For the text-containing cell, return its midpoint in (x, y) coordinate format. 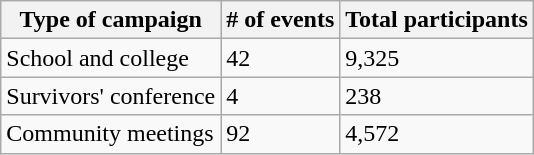
4,572 (437, 134)
Survivors' conference (111, 96)
42 (280, 58)
92 (280, 134)
Community meetings (111, 134)
238 (437, 96)
Total participants (437, 20)
# of events (280, 20)
4 (280, 96)
9,325 (437, 58)
Type of campaign (111, 20)
School and college (111, 58)
